Scan for the cell matching the given text and deliver its (x, y) coordinate at center. 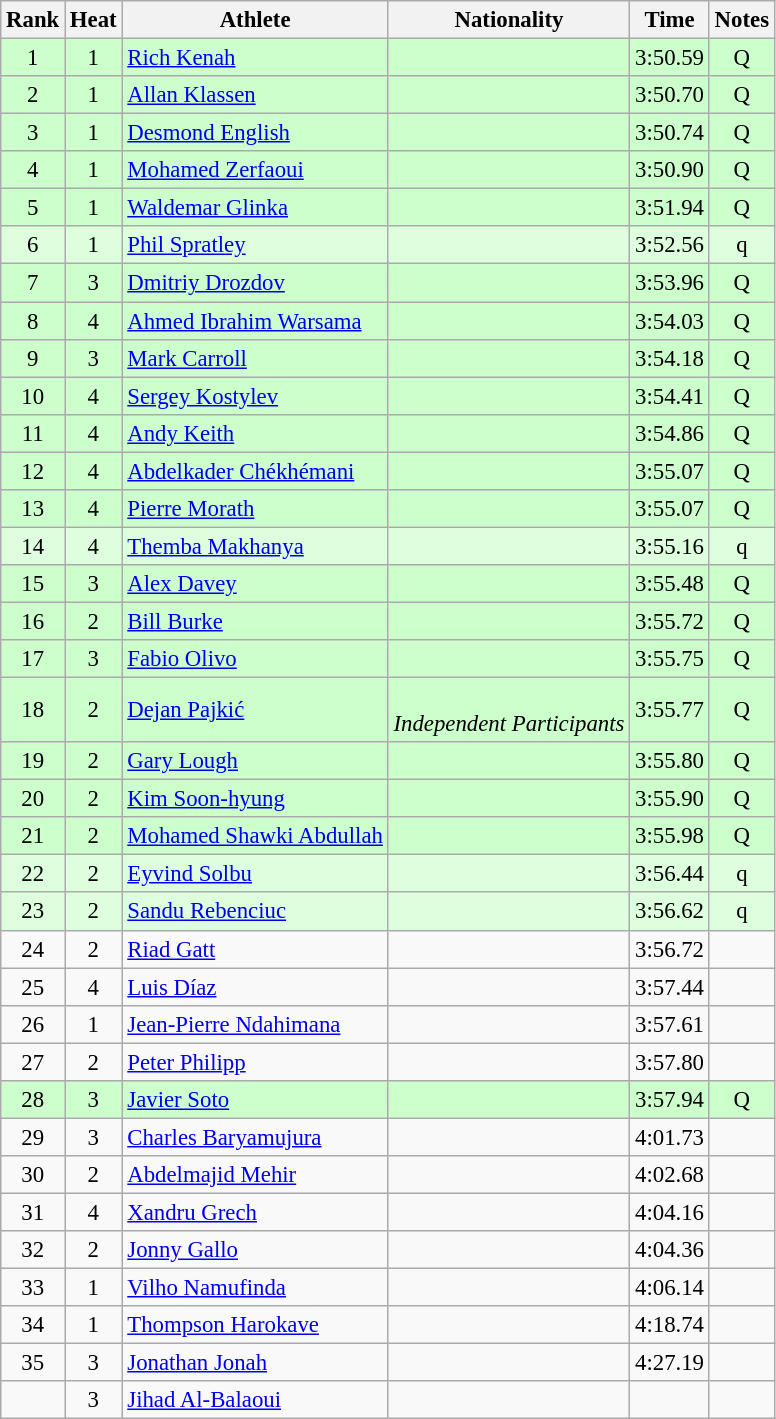
22 (33, 874)
Jonny Gallo (255, 1250)
3:55.90 (670, 799)
8 (33, 321)
Xandru Grech (255, 1212)
3:50.74 (670, 133)
26 (33, 1024)
23 (33, 912)
Alex Davey (255, 584)
Independent Participants (509, 710)
3:57.94 (670, 1100)
3:55.80 (670, 761)
Riad Gatt (255, 949)
31 (33, 1212)
Dmitriy Drozdov (255, 283)
14 (33, 546)
Sergey Kostylev (255, 396)
3:55.77 (670, 710)
3:54.86 (670, 433)
5 (33, 208)
Mohamed Shawki Abdullah (255, 836)
Mohamed Zerfaoui (255, 170)
15 (33, 584)
18 (33, 710)
3:55.16 (670, 546)
3:56.72 (670, 949)
11 (33, 433)
Time (670, 20)
20 (33, 799)
Fabio Olivo (255, 659)
3:54.18 (670, 358)
4:02.68 (670, 1175)
Thompson Harokave (255, 1325)
Rank (33, 20)
3:55.75 (670, 659)
4:18.74 (670, 1325)
3:50.90 (670, 170)
30 (33, 1175)
33 (33, 1288)
3:51.94 (670, 208)
12 (33, 471)
3:55.72 (670, 621)
4:06.14 (670, 1288)
13 (33, 509)
Heat (94, 20)
Abdelkader Chékhémani (255, 471)
3:54.03 (670, 321)
Nationality (509, 20)
Gary Lough (255, 761)
3:57.80 (670, 1062)
Mark Carroll (255, 358)
3:55.98 (670, 836)
Abdelmajid Mehir (255, 1175)
27 (33, 1062)
Charles Baryamujura (255, 1137)
Jihad Al-Balaoui (255, 1400)
Eyvind Solbu (255, 874)
3:57.61 (670, 1024)
3:50.70 (670, 95)
Notes (742, 20)
Desmond English (255, 133)
Javier Soto (255, 1100)
24 (33, 949)
17 (33, 659)
Rich Kenah (255, 58)
3:50.59 (670, 58)
34 (33, 1325)
Dejan Pajkić (255, 710)
Waldemar Glinka (255, 208)
4:04.16 (670, 1212)
Themba Makhanya (255, 546)
Athlete (255, 20)
4:04.36 (670, 1250)
4:01.73 (670, 1137)
3:55.48 (670, 584)
Andy Keith (255, 433)
3:56.62 (670, 912)
9 (33, 358)
21 (33, 836)
Ahmed Ibrahim Warsama (255, 321)
35 (33, 1363)
7 (33, 283)
Jonathan Jonah (255, 1363)
Bill Burke (255, 621)
29 (33, 1137)
3:57.44 (670, 987)
Allan Klassen (255, 95)
Sandu Rebenciuc (255, 912)
32 (33, 1250)
6 (33, 245)
3:54.41 (670, 396)
3:52.56 (670, 245)
Phil Spratley (255, 245)
Vilho Namufinda (255, 1288)
28 (33, 1100)
Kim Soon-hyung (255, 799)
3:56.44 (670, 874)
Peter Philipp (255, 1062)
4:27.19 (670, 1363)
25 (33, 987)
16 (33, 621)
Pierre Morath (255, 509)
Jean-Pierre Ndahimana (255, 1024)
10 (33, 396)
Luis Díaz (255, 987)
19 (33, 761)
3:53.96 (670, 283)
